Search for the cell housing the specified text and yield its [x, y] center coordinate. 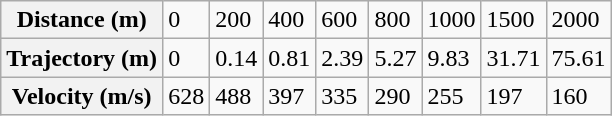
Trajectory (m) [82, 58]
1500 [514, 20]
197 [514, 96]
628 [186, 96]
400 [290, 20]
2000 [578, 20]
290 [396, 96]
31.71 [514, 58]
255 [452, 96]
800 [396, 20]
600 [342, 20]
1000 [452, 20]
0.14 [236, 58]
Velocity (m/s) [82, 96]
9.83 [452, 58]
5.27 [396, 58]
488 [236, 96]
160 [578, 96]
75.61 [578, 58]
397 [290, 96]
Distance (m) [82, 20]
200 [236, 20]
0.81 [290, 58]
335 [342, 96]
2.39 [342, 58]
